For the text-containing cell, return its midpoint in (X, Y) coordinate format. 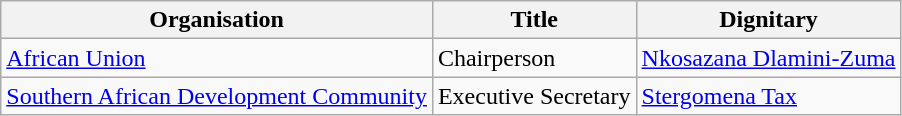
Stergomena Tax (768, 96)
Southern African Development Community (217, 96)
African Union (217, 58)
Dignitary (768, 20)
Chairperson (534, 58)
Executive Secretary (534, 96)
Title (534, 20)
Nkosazana Dlamini-Zuma (768, 58)
Organisation (217, 20)
